From the cell containing the given text, extract its center point as [x, y] coordinate. 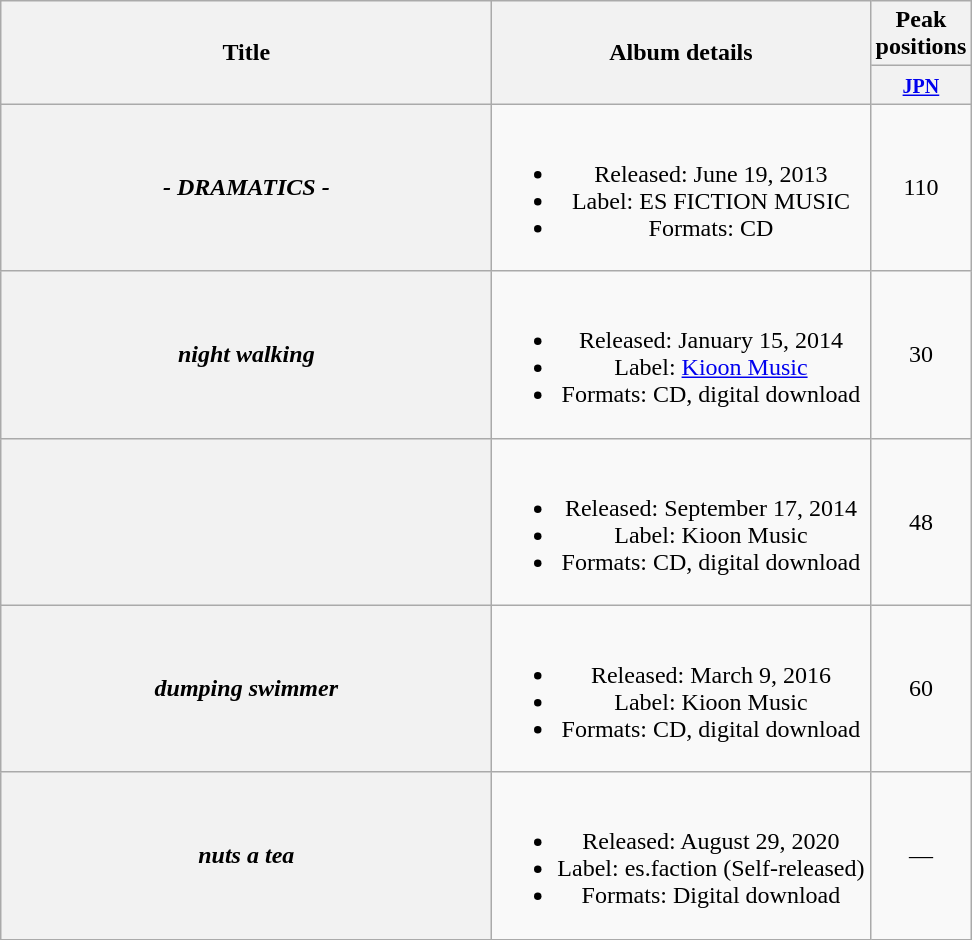
30 [921, 354]
Peak positions [921, 34]
night walking [246, 354]
Released: August 29, 2020 Label: es.faction (Self-released)Formats: Digital download [681, 856]
Released: January 15, 2014 Label: Kioon MusicFormats: CD, digital download [681, 354]
60 [921, 688]
JPN [921, 85]
— [921, 856]
Released: September 17, 2014 Label: Kioon MusicFormats: CD, digital download [681, 522]
nuts a tea [246, 856]
- DRAMATICS - [246, 188]
dumping swimmer [246, 688]
Released: June 19, 2013 Label: ES FICTION MUSICFormats: CD [681, 188]
Title [246, 52]
Album details [681, 52]
Released: March 9, 2016 Label: Kioon MusicFormats: CD, digital download [681, 688]
110 [921, 188]
48 [921, 522]
